Return the [x, y] coordinate for the center point of the cell that contains the specified text.  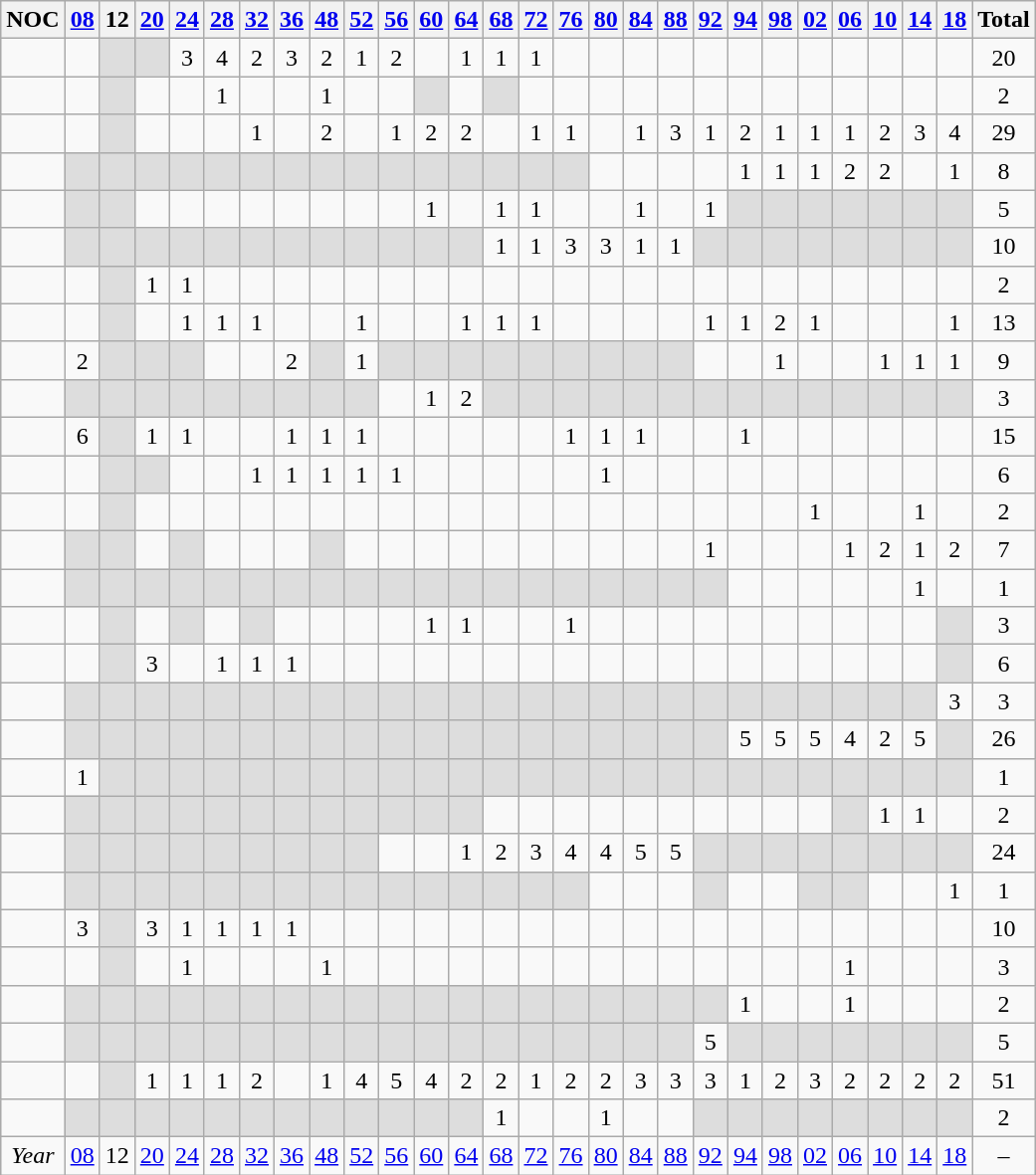
51 [1004, 1079]
15 [1004, 436]
7 [1004, 550]
– [1004, 1156]
29 [1004, 133]
9 [1004, 360]
Year [33, 1156]
26 [1004, 739]
Total [1004, 20]
13 [1004, 322]
8 [1004, 171]
NOC [33, 20]
